Determine the (X, Y) coordinate at the center of the cell enclosing the given text.  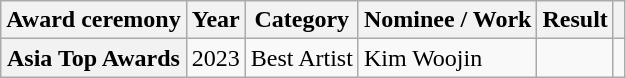
Kim Woojin (448, 58)
Asia Top Awards (94, 58)
Award ceremony (94, 20)
Category (302, 20)
Year (216, 20)
2023 (216, 58)
Result (575, 20)
Best Artist (302, 58)
Nominee / Work (448, 20)
